Pinpoint the cell where the given text exists, returning its [x, y] midpoint coordinate. 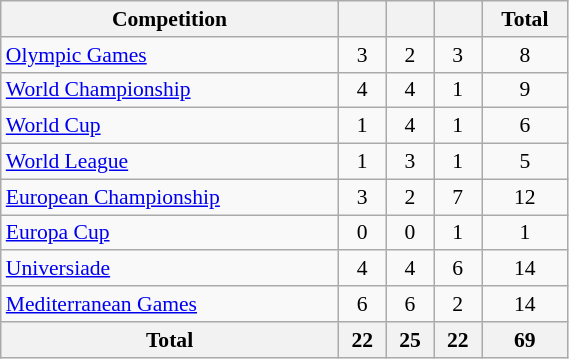
8 [525, 55]
9 [525, 90]
European Championship [170, 197]
7 [458, 197]
World League [170, 162]
25 [410, 340]
Competition [170, 19]
12 [525, 197]
World Cup [170, 126]
Universiade [170, 269]
Mediterranean Games [170, 304]
World Championship [170, 90]
5 [525, 162]
Olympic Games [170, 55]
69 [525, 340]
Europa Cup [170, 233]
